Search for the cell housing the specified text and yield its [x, y] center coordinate. 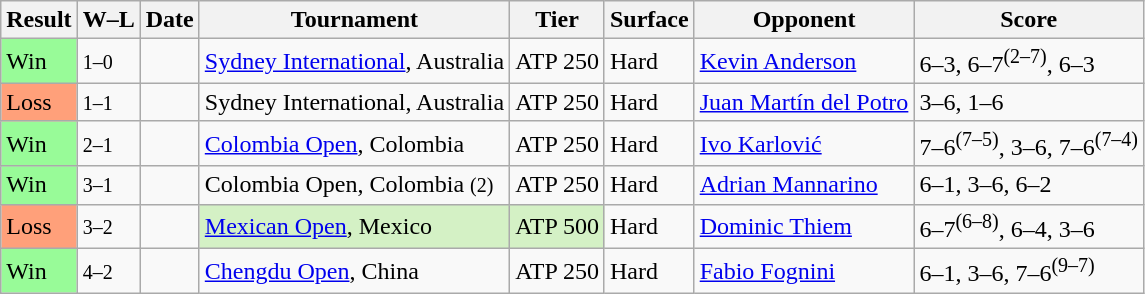
4–2 [108, 272]
Surface [649, 20]
Date [170, 20]
ATP 500 [558, 226]
Kevin Anderson [804, 62]
Dominic Thiem [804, 226]
Score [1029, 20]
W–L [108, 20]
3–1 [108, 185]
Tournament [354, 20]
1–0 [108, 62]
Result [39, 20]
Colombia Open, Colombia [354, 144]
7–6(7–5), 3–6, 7–6(7–4) [1029, 144]
3–6, 1–6 [1029, 102]
6–1, 3–6, 6–2 [1029, 185]
6–3, 6–7(2–7), 6–3 [1029, 62]
Ivo Karlović [804, 144]
Mexican Open, Mexico [354, 226]
2–1 [108, 144]
6–1, 3–6, 7–6(9–7) [1029, 272]
Tier [558, 20]
1–1 [108, 102]
Chengdu Open, China [354, 272]
Juan Martín del Potro [804, 102]
3–2 [108, 226]
Fabio Fognini [804, 272]
Adrian Mannarino [804, 185]
Opponent [804, 20]
Colombia Open, Colombia (2) [354, 185]
6–7(6–8), 6–4, 3–6 [1029, 226]
